Pinpoint the cell where the given text exists, returning its (x, y) midpoint coordinate. 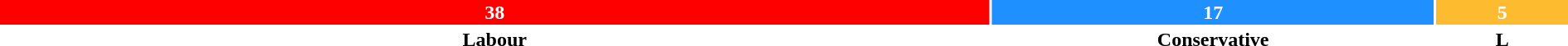
5 (1502, 12)
17 (1213, 12)
38 (494, 12)
